Locate the cell with the specified text and output its [X, Y] center coordinate. 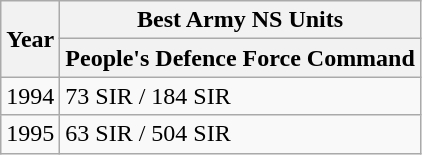
73 SIR / 184 SIR [240, 96]
People's Defence Force Command [240, 58]
Year [30, 39]
1995 [30, 134]
63 SIR / 504 SIR [240, 134]
1994 [30, 96]
Best Army NS Units [240, 20]
